Extract the (X, Y) coordinate from the center of the cell holding the provided text.  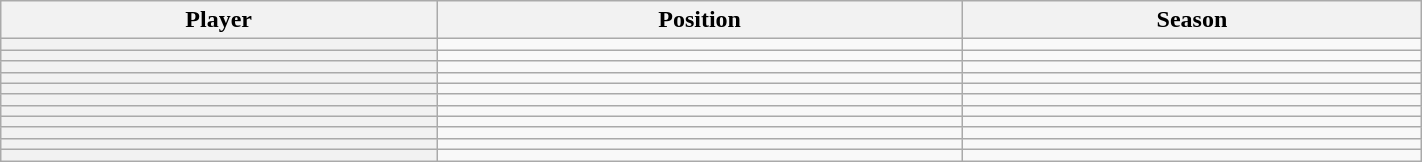
Season (1192, 20)
Player (219, 20)
Position (700, 20)
